Find where the given text appears and provide that cell's center as (x, y) coordinate. 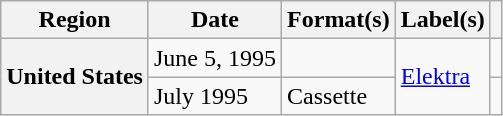
June 5, 1995 (214, 58)
Elektra (442, 77)
Label(s) (442, 20)
Region (75, 20)
Format(s) (339, 20)
Cassette (339, 96)
July 1995 (214, 96)
Date (214, 20)
United States (75, 77)
